Search for the cell housing the specified text and yield its [X, Y] center coordinate. 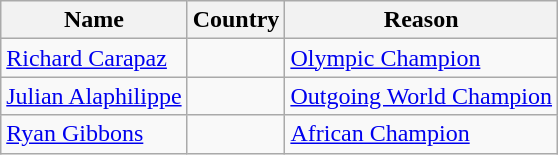
Country [236, 20]
Reason [422, 20]
Olympic Champion [422, 58]
African Champion [422, 134]
Richard Carapaz [94, 58]
Name [94, 20]
Ryan Gibbons [94, 134]
Julian Alaphilippe [94, 96]
Outgoing World Champion [422, 96]
